For the text-containing cell, return its midpoint in (X, Y) coordinate format. 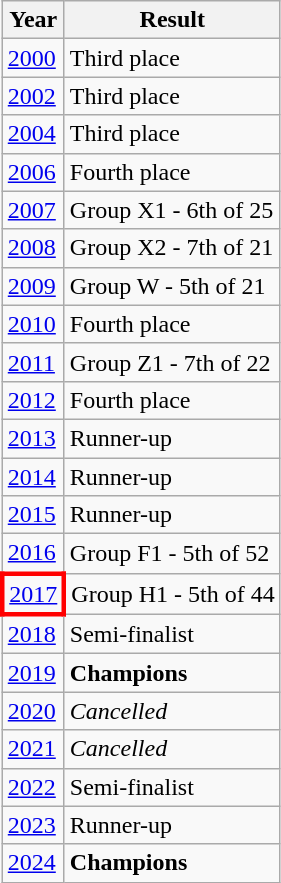
2011 (33, 362)
2004 (33, 134)
Group F1 - 5th of 52 (172, 554)
2009 (33, 286)
2022 (33, 787)
Result (172, 20)
2023 (33, 825)
2002 (33, 96)
2021 (33, 749)
Group Z1 - 7th of 22 (172, 362)
Group X2 - 7th of 21 (172, 248)
2015 (33, 515)
Group H1 - 5th of 44 (172, 594)
Year (33, 20)
2016 (33, 554)
2020 (33, 711)
2000 (33, 58)
2013 (33, 438)
2014 (33, 477)
2019 (33, 673)
2024 (33, 863)
2012 (33, 400)
2006 (33, 172)
2017 (33, 594)
2007 (33, 210)
Group X1 - 6th of 25 (172, 210)
Group W - 5th of 21 (172, 286)
2010 (33, 324)
2008 (33, 248)
2018 (33, 634)
